Search for the cell housing the specified text and yield its (x, y) center coordinate. 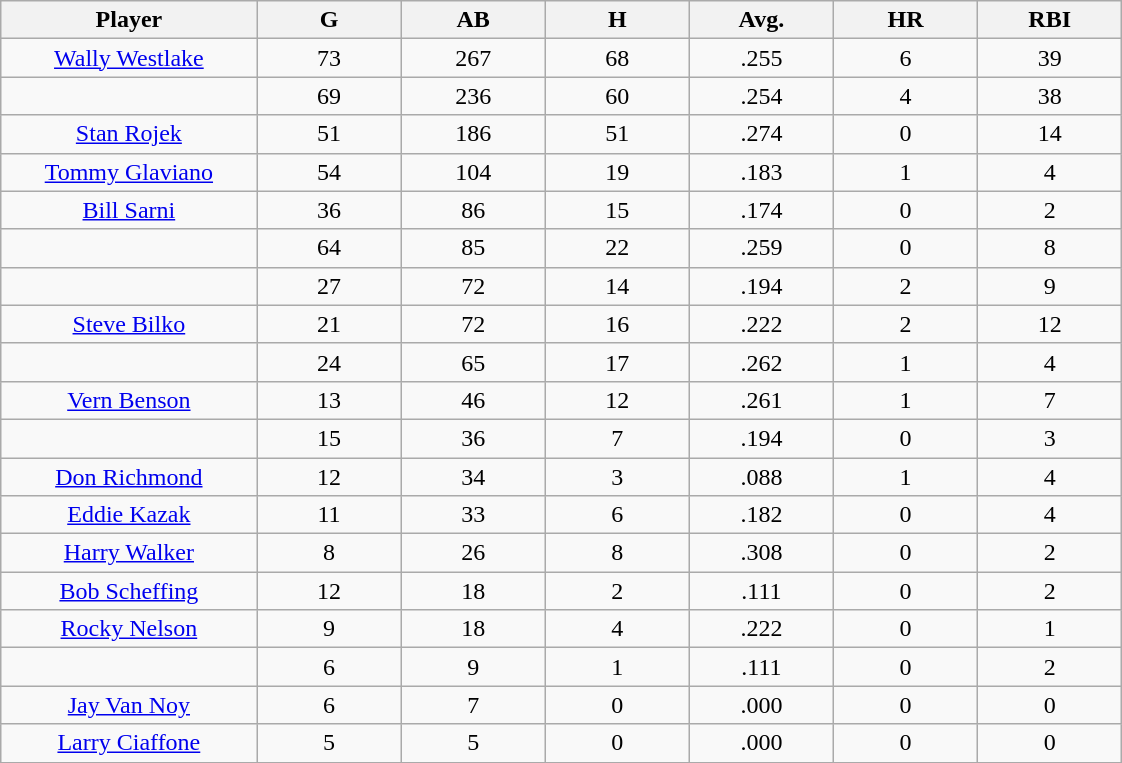
26 (473, 553)
.174 (761, 210)
Wally Westlake (129, 58)
21 (329, 324)
22 (617, 248)
Player (129, 20)
.254 (761, 96)
17 (617, 362)
Stan Rojek (129, 134)
Rocky Nelson (129, 629)
AB (473, 20)
24 (329, 362)
27 (329, 286)
38 (1050, 96)
RBI (1050, 20)
HR (905, 20)
Larry Ciaffone (129, 743)
.262 (761, 362)
Jay Van Noy (129, 705)
Bill Sarni (129, 210)
186 (473, 134)
65 (473, 362)
13 (329, 400)
236 (473, 96)
68 (617, 58)
64 (329, 248)
54 (329, 172)
.182 (761, 515)
39 (1050, 58)
60 (617, 96)
Harry Walker (129, 553)
H (617, 20)
.261 (761, 400)
34 (473, 477)
11 (329, 515)
.259 (761, 248)
Avg. (761, 20)
19 (617, 172)
.183 (761, 172)
104 (473, 172)
46 (473, 400)
Vern Benson (129, 400)
73 (329, 58)
.088 (761, 477)
Bob Scheffing (129, 591)
.274 (761, 134)
267 (473, 58)
.255 (761, 58)
G (329, 20)
Tommy Glaviano (129, 172)
86 (473, 210)
Don Richmond (129, 477)
85 (473, 248)
Steve Bilko (129, 324)
Eddie Kazak (129, 515)
33 (473, 515)
16 (617, 324)
69 (329, 96)
.308 (761, 553)
